Extract the [X, Y] coordinate from the center of the cell holding the provided text.  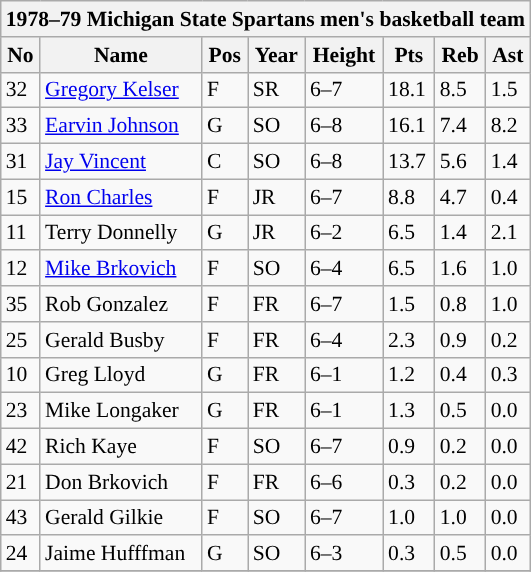
11 [20, 233]
Jay Vincent [121, 162]
Rob Gonzalez [121, 304]
4.7 [460, 197]
43 [20, 518]
Pts [409, 55]
1.3 [409, 411]
31 [20, 162]
Mike Longaker [121, 411]
15 [20, 197]
Gerald Gilkie [121, 518]
Terry Donnelly [121, 233]
8.2 [508, 126]
0.8 [460, 304]
6–6 [344, 482]
5.6 [460, 162]
1.2 [409, 375]
Mike Brkovich [121, 269]
24 [20, 554]
23 [20, 411]
2.1 [508, 233]
Rich Kaye [121, 447]
13.7 [409, 162]
7.4 [460, 126]
Greg Lloyd [121, 375]
10 [20, 375]
SR [276, 90]
1.6 [460, 269]
12 [20, 269]
8.5 [460, 90]
42 [20, 447]
8.8 [409, 197]
Ron Charles [121, 197]
Gregory Kelser [121, 90]
Height [344, 55]
Year [276, 55]
16.1 [409, 126]
Name [121, 55]
2.3 [409, 340]
Ast [508, 55]
C [225, 162]
Reb [460, 55]
32 [20, 90]
18.1 [409, 90]
Jaime Hufffman [121, 554]
6–3 [344, 554]
Gerald Busby [121, 340]
Pos [225, 55]
33 [20, 126]
No [20, 55]
Earvin Johnson [121, 126]
Don Brkovich [121, 482]
25 [20, 340]
21 [20, 482]
35 [20, 304]
1978–79 Michigan State Spartans men's basketball team [266, 19]
6–2 [344, 233]
